Capture the cell that displays the provided text and extract its (X, Y) central coordinate. 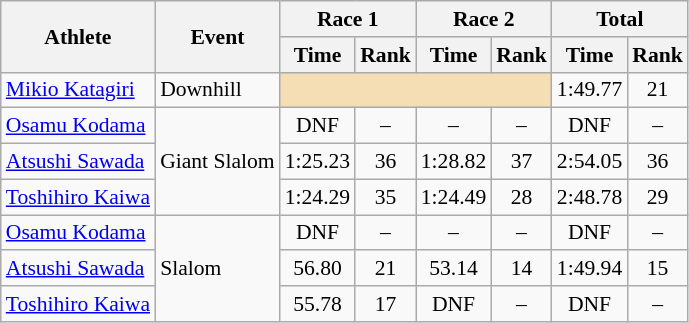
Event (218, 36)
56.80 (318, 269)
1:49.77 (590, 90)
1:25.23 (318, 162)
2:48.78 (590, 197)
Giant Slalom (218, 162)
Downhill (218, 90)
1:28.82 (454, 162)
28 (522, 197)
Mikio Katagiri (78, 90)
Race 2 (484, 19)
1:49.94 (590, 269)
14 (522, 269)
15 (658, 269)
53.14 (454, 269)
37 (522, 162)
1:24.49 (454, 197)
29 (658, 197)
Slalom (218, 268)
35 (386, 197)
2:54.05 (590, 162)
17 (386, 304)
Total (620, 19)
Race 1 (348, 19)
Athlete (78, 36)
55.78 (318, 304)
1:24.29 (318, 197)
